Search for the cell housing the specified text and yield its [x, y] center coordinate. 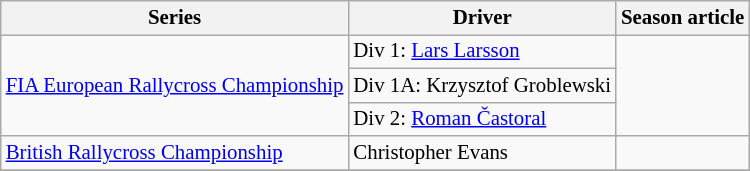
British Rallycross Championship [175, 153]
Season article [682, 18]
Div 1: Lars Larsson [482, 51]
Div 1A: Krzysztof Groblewski [482, 85]
FIA European Rallycross Championship [175, 85]
Series [175, 18]
Driver [482, 18]
Div 2: Roman Častoral [482, 119]
Christopher Evans [482, 153]
